Locate the cell with the specified text and output its [x, y] center coordinate. 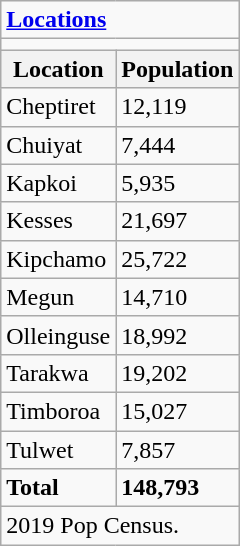
12,119 [178, 107]
Population [178, 69]
Location [58, 69]
14,710 [178, 297]
Tulwet [58, 449]
21,697 [178, 221]
7,444 [178, 145]
5,935 [178, 183]
Timboroa [58, 411]
Olleinguse [58, 335]
Cheptiret [58, 107]
Megun [58, 297]
Kipchamo [58, 259]
18,992 [178, 335]
Locations [120, 20]
Total [58, 488]
25,722 [178, 259]
148,793 [178, 488]
Chuiyat [58, 145]
7,857 [178, 449]
Tarakwa [58, 373]
Kesses [58, 221]
15,027 [178, 411]
2019 Pop Census. [120, 526]
19,202 [178, 373]
Kapkoi [58, 183]
